For the text-containing cell, return its midpoint in [X, Y] coordinate format. 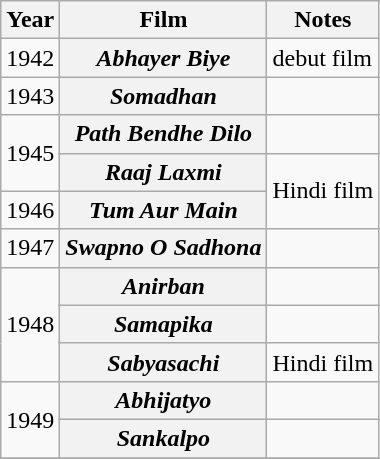
Sabyasachi [164, 362]
Abhayer Biye [164, 58]
Path Bendhe Dilo [164, 134]
Sankalpo [164, 438]
1949 [30, 419]
1943 [30, 96]
Tum Aur Main [164, 210]
Anirban [164, 286]
Swapno O Sadhona [164, 248]
Abhijatyo [164, 400]
Raaj Laxmi [164, 172]
1948 [30, 324]
Film [164, 20]
1947 [30, 248]
1942 [30, 58]
debut film [323, 58]
Year [30, 20]
1945 [30, 153]
Notes [323, 20]
1946 [30, 210]
Samapika [164, 324]
Somadhan [164, 96]
